Return [x, y] of the center of cell containing provided text 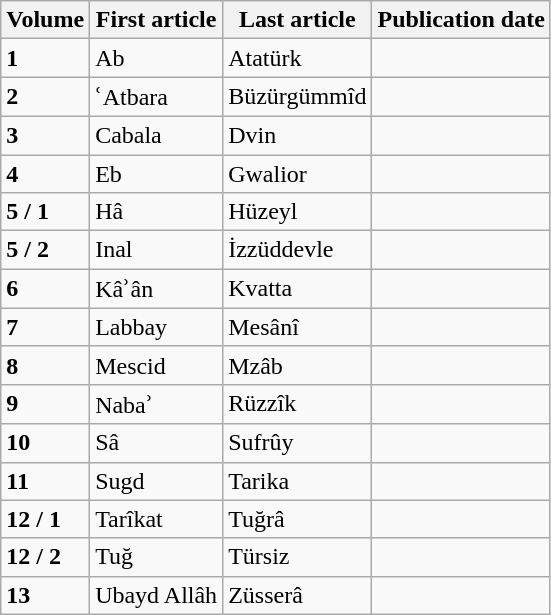
Last article [298, 20]
Sâ [156, 443]
Sufrûy [298, 443]
Tuğ [156, 557]
Kvatta [298, 289]
Dvin [298, 135]
Labbay [156, 327]
Tarîkat [156, 519]
4 [46, 173]
Ubayd Allâh [156, 595]
Hüzeyl [298, 212]
Tuğrâ [298, 519]
13 [46, 595]
3 [46, 135]
Nabaʾ [156, 404]
11 [46, 481]
5 / 2 [46, 250]
12 / 2 [46, 557]
Sugd [156, 481]
1 [46, 58]
Kâʾân [156, 289]
Inal [156, 250]
ʿAtbara [156, 97]
Mesânî [298, 327]
İzzüddevle [298, 250]
Mescid [156, 365]
9 [46, 404]
Cabala [156, 135]
5 / 1 [46, 212]
Züsserâ [298, 595]
10 [46, 443]
First article [156, 20]
Büzürgümmîd [298, 97]
2 [46, 97]
Atatürk [298, 58]
Rüzzîk [298, 404]
Volume [46, 20]
Eb [156, 173]
Hâ [156, 212]
12 / 1 [46, 519]
8 [46, 365]
Mzâb [298, 365]
Publication date [461, 20]
6 [46, 289]
Gwalior [298, 173]
Ab [156, 58]
Tarika [298, 481]
7 [46, 327]
Türsiz [298, 557]
